Pinpoint the cell where the given text exists, returning its [X, Y] midpoint coordinate. 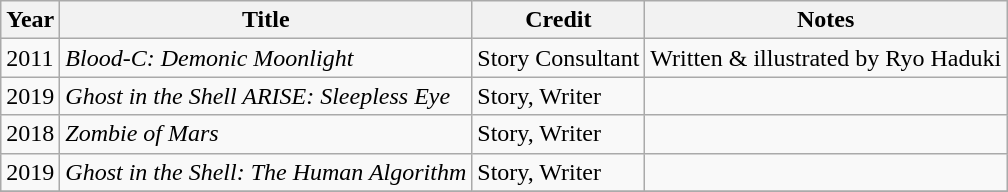
2011 [30, 58]
Ghost in the Shell ARISE: Sleepless Eye [266, 96]
Written & illustrated by Ryo Haduki [826, 58]
Story Consultant [558, 58]
Credit [558, 20]
Ghost in the Shell: The Human Algorithm [266, 172]
Zombie of Mars [266, 134]
Title [266, 20]
Year [30, 20]
Blood-C: Demonic Moonlight [266, 58]
Notes [826, 20]
2018 [30, 134]
